Locate the cell with the specified text and output its [x, y] center coordinate. 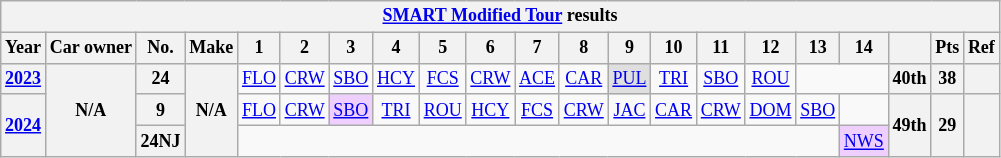
3 [351, 48]
No. [160, 48]
DOM [770, 110]
2024 [24, 125]
2023 [24, 78]
PUL [630, 78]
1 [260, 48]
24 [160, 78]
38 [948, 78]
Ref [982, 48]
7 [538, 48]
2 [304, 48]
Car owner [90, 48]
Pts [948, 48]
40th [910, 78]
13 [818, 48]
12 [770, 48]
5 [442, 48]
8 [584, 48]
4 [396, 48]
JAC [630, 110]
Year [24, 48]
49th [910, 125]
11 [720, 48]
SMART Modified Tour results [500, 16]
29 [948, 125]
24NJ [160, 140]
NWS [864, 140]
ACE [538, 78]
Make [212, 48]
10 [674, 48]
14 [864, 48]
6 [490, 48]
